Identify which cell holds the provided text, then report its [X, Y] central coordinate. 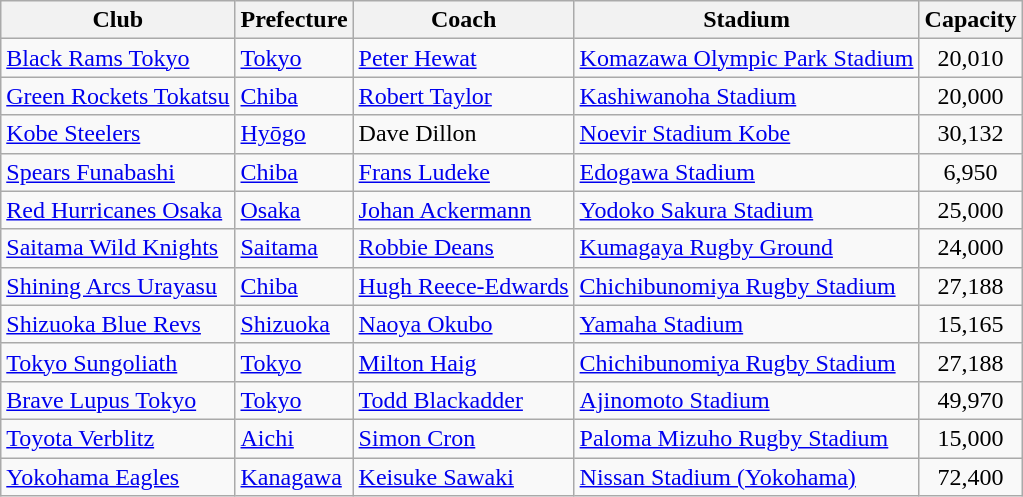
Dave Dillon [464, 134]
Green Rockets Tokatsu [118, 96]
Yokohama Eagles [118, 477]
Tokyo Sungoliath [118, 362]
Paloma Mizuho Rugby Stadium [746, 438]
Frans Ludeke [464, 172]
Robbie Deans [464, 248]
Edogawa Stadium [746, 172]
Kobe Steelers [118, 134]
Osaka [294, 210]
20,000 [970, 96]
Ajinomoto Stadium [746, 400]
Keisuke Sawaki [464, 477]
Black Rams Tokyo [118, 58]
Spears Funabashi [118, 172]
Milton Haig [464, 362]
15,000 [970, 438]
49,970 [970, 400]
Simon Cron [464, 438]
Shizuoka [294, 324]
Prefecture [294, 20]
Hugh Reece-Edwards [464, 286]
Noevir Stadium Kobe [746, 134]
Kanagawa [294, 477]
Naoya Okubo [464, 324]
Yamaha Stadium [746, 324]
25,000 [970, 210]
Stadium [746, 20]
Aichi [294, 438]
Hyōgo [294, 134]
Kumagaya Rugby Ground [746, 248]
Red Hurricanes Osaka [118, 210]
Johan Ackermann [464, 210]
Peter Hewat [464, 58]
Brave Lupus Tokyo [118, 400]
Capacity [970, 20]
Shizuoka Blue Revs [118, 324]
Kashiwanoha Stadium [746, 96]
Coach [464, 20]
72,400 [970, 477]
24,000 [970, 248]
Toyota Verblitz [118, 438]
30,132 [970, 134]
20,010 [970, 58]
Komazawa Olympic Park Stadium [746, 58]
Club [118, 20]
Nissan Stadium (Yokohama) [746, 477]
Shining Arcs Urayasu [118, 286]
Yodoko Sakura Stadium [746, 210]
6,950 [970, 172]
Todd Blackadder [464, 400]
Robert Taylor [464, 96]
Saitama [294, 248]
Saitama Wild Knights [118, 248]
15,165 [970, 324]
